Output the (X, Y) coordinate of the center of the cell containing the given text.  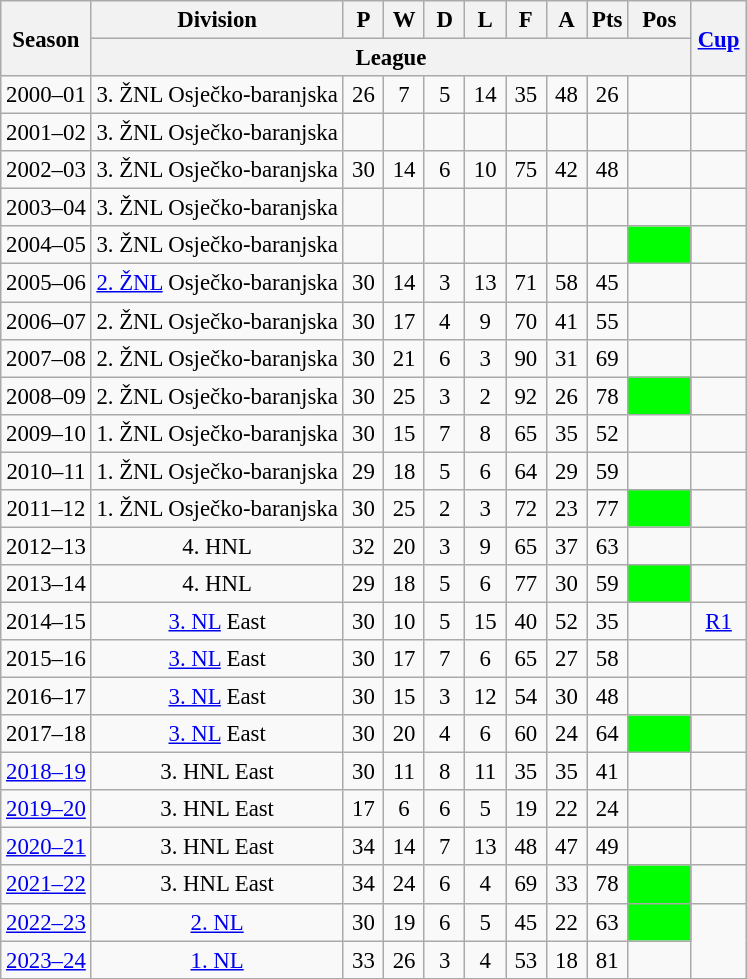
2002–03 (46, 170)
2005–06 (46, 283)
2000–01 (46, 95)
L (486, 20)
2021–22 (46, 885)
90 (526, 358)
70 (526, 321)
2014–15 (46, 621)
2011–12 (46, 509)
F (526, 20)
2. NL (217, 922)
72 (526, 509)
Division (217, 20)
31 (566, 358)
W (404, 20)
League (391, 58)
2020–21 (46, 847)
32 (364, 546)
2006–07 (46, 321)
Pos (660, 20)
R1 (719, 621)
2009–10 (46, 433)
75 (526, 170)
54 (526, 697)
71 (526, 283)
2010–11 (46, 471)
2016–17 (46, 697)
12 (486, 697)
Season (46, 38)
2019–20 (46, 809)
2004–05 (46, 245)
2013–14 (46, 584)
2003–04 (46, 208)
2023–24 (46, 960)
A (566, 20)
49 (608, 847)
2008–09 (46, 396)
Pts (608, 20)
23 (566, 509)
2022–23 (46, 922)
37 (566, 546)
40 (526, 621)
47 (566, 847)
21 (404, 358)
2017–18 (46, 734)
2012–13 (46, 546)
2018–19 (46, 772)
D (444, 20)
92 (526, 396)
53 (526, 960)
2001–02 (46, 133)
2015–16 (46, 659)
60 (526, 734)
Cup (719, 38)
81 (608, 960)
2007–08 (46, 358)
1. NL (217, 960)
42 (566, 170)
P (364, 20)
27 (566, 659)
55 (608, 321)
